Return the [x, y] coordinate for the center point of the cell that contains the specified text.  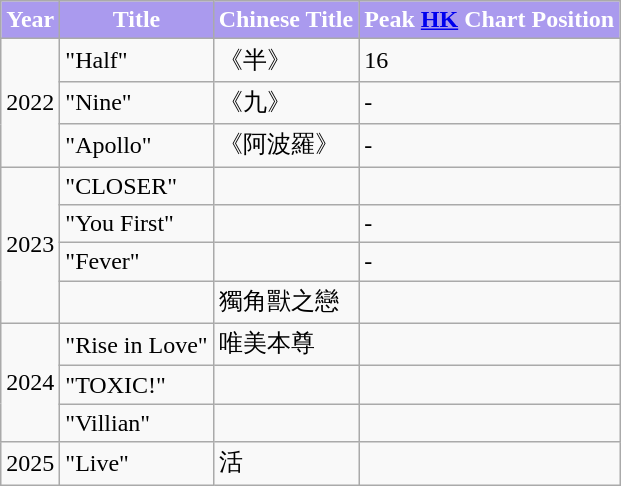
Chinese Title [286, 20]
16 [490, 60]
2025 [30, 464]
Year [30, 20]
2023 [30, 244]
2022 [30, 103]
獨角獸之戀 [286, 302]
"Half" [136, 60]
"Live" [136, 464]
Title [136, 20]
"Nine" [136, 102]
"Fever" [136, 262]
《半》 [286, 60]
"Villian" [136, 423]
Peak HK Chart Position [490, 20]
"You First" [136, 224]
"Rise in Love" [136, 344]
《阿波羅》 [286, 146]
《九》 [286, 102]
2024 [30, 382]
"TOXIC!" [136, 385]
"Apollo" [136, 146]
活 [286, 464]
"CLOSER" [136, 185]
唯美本尊 [286, 344]
